Capture the cell that displays the provided text and extract its [x, y] central coordinate. 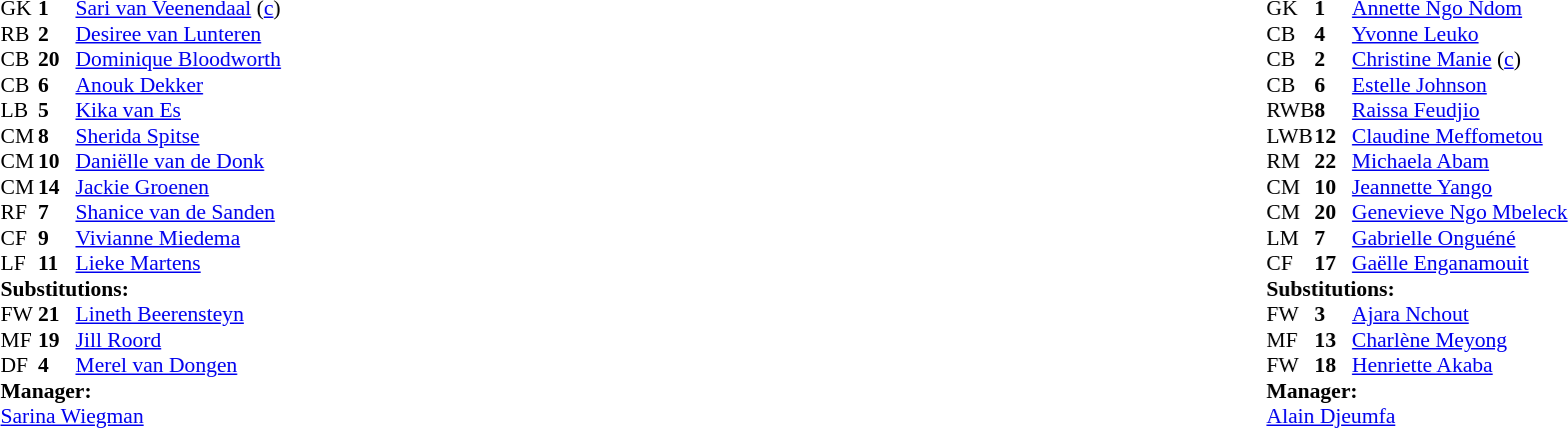
LM [1290, 238]
DF [19, 365]
Jeannette Yango [1460, 187]
Gaëlle Enganamouit [1460, 263]
12 [1333, 136]
RWB [1290, 111]
Lieke Martens [179, 263]
Sherida Spitse [179, 136]
Shanice van de Sanden [179, 213]
Christine Manie (c) [1460, 59]
18 [1333, 365]
5 [57, 111]
Yvonne Leuko [1460, 34]
22 [1333, 161]
21 [57, 315]
Gabrielle Onguéné [1460, 238]
Dominique Bloodworth [179, 59]
Ajara Nchout [1460, 315]
LB [19, 111]
Desiree van Lunteren [179, 34]
RF [19, 213]
Merel van Dongen [179, 365]
19 [57, 340]
LWB [1290, 136]
Lineth Beerensteyn [179, 315]
17 [1333, 263]
Charlène Meyong [1460, 340]
Vivianne Miedema [179, 238]
9 [57, 238]
Michaela Abam [1460, 161]
13 [1333, 340]
Anouk Dekker [179, 85]
RM [1290, 161]
14 [57, 187]
11 [57, 263]
LF [19, 263]
Daniëlle van de Donk [179, 161]
Jackie Groenen [179, 187]
RB [19, 34]
3 [1333, 315]
Genevieve Ngo Mbeleck [1460, 213]
Claudine Meffometou [1460, 136]
Kika van Es [179, 111]
Raissa Feudjio [1460, 111]
Estelle Johnson [1460, 85]
Henriette Akaba [1460, 365]
Jill Roord [179, 340]
